Provide the (X, Y) coordinate of the cell's center where the given text is located.  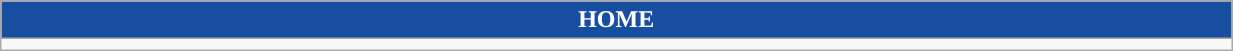
HOME (616, 20)
